Capture the cell that displays the provided text and extract its [x, y] central coordinate. 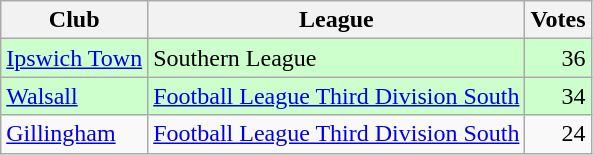
24 [558, 134]
Club [74, 20]
Walsall [74, 96]
League [336, 20]
Votes [558, 20]
34 [558, 96]
Ipswich Town [74, 58]
Southern League [336, 58]
36 [558, 58]
Gillingham [74, 134]
